Return (x, y) of the center of cell containing provided text 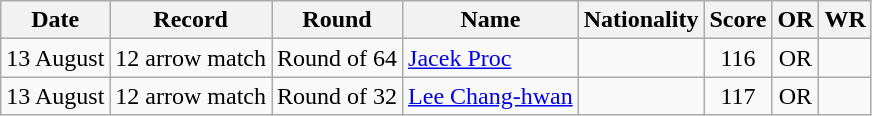
Name (491, 20)
WR (845, 20)
Round of 64 (338, 58)
Lee Chang-hwan (491, 96)
Record (191, 20)
117 (738, 96)
Round of 32 (338, 96)
Date (56, 20)
Jacek Proc (491, 58)
116 (738, 58)
Score (738, 20)
Nationality (641, 20)
Round (338, 20)
